Return the (X, Y) coordinate for the center point of the cell that contains the specified text.  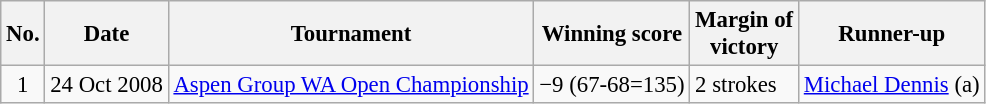
Margin ofvictory (744, 34)
Date (106, 34)
1 (23, 85)
No. (23, 34)
Aspen Group WA Open Championship (351, 85)
Michael Dennis (a) (891, 85)
−9 (67-68=135) (612, 85)
Winning score (612, 34)
Tournament (351, 34)
2 strokes (744, 85)
Runner-up (891, 34)
24 Oct 2008 (106, 85)
